Determine the [x, y] coordinate at the center of the cell enclosing the given text.  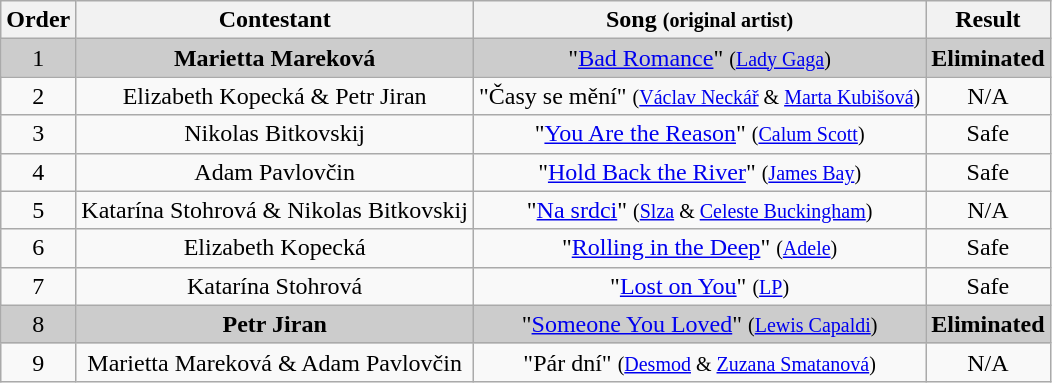
"Lost on You" (LP) [699, 286]
"Bad Romance" (Lady Gaga) [699, 58]
Contestant [275, 20]
"Na srdci" (Slza & Celeste Buckingham) [699, 210]
"Časy se mění" (Václav Neckář & Marta Kubišová) [699, 96]
Marietta Mareková [275, 58]
1 [38, 58]
"Hold Back the River" (James Bay) [699, 172]
5 [38, 210]
6 [38, 248]
"Rolling in the Deep" (Adele) [699, 248]
Elizabeth Kopecká [275, 248]
"Someone You Loved" (Lewis Capaldi) [699, 324]
"You Are the Reason" (Calum Scott) [699, 134]
Katarína Stohrová [275, 286]
3 [38, 134]
8 [38, 324]
Song (original artist) [699, 20]
Katarína Stohrová & Nikolas Bitkovskij [275, 210]
9 [38, 362]
Marietta Mareková & Adam Pavlovčin [275, 362]
Elizabeth Kopecká & Petr Jiran [275, 96]
Order [38, 20]
Petr Jiran [275, 324]
4 [38, 172]
Adam Pavlovčin [275, 172]
2 [38, 96]
7 [38, 286]
Nikolas Bitkovskij [275, 134]
"Pár dní" (Desmod & Zuzana Smatanová) [699, 362]
Result [988, 20]
